Locate the cell with the specified text and output its [x, y] center coordinate. 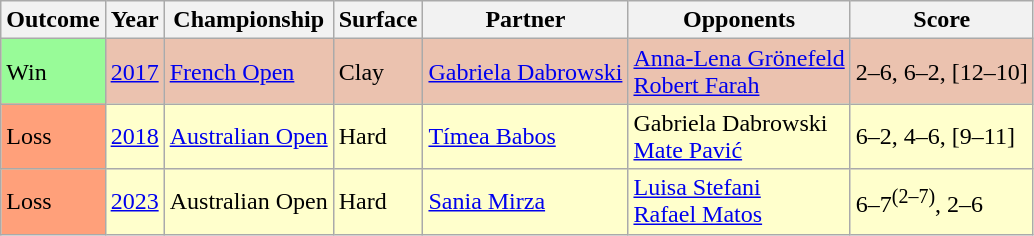
Sania Mirza [526, 202]
Surface [378, 20]
Outcome [53, 20]
Partner [526, 20]
Gabriela Dabrowski [526, 72]
6–7(2–7), 2–6 [942, 202]
2–6, 6–2, [12–10] [942, 72]
French Open [248, 72]
Tímea Babos [526, 136]
2023 [134, 202]
Championship [248, 20]
6–2, 4–6, [9–11] [942, 136]
Luisa Stefani Rafael Matos [739, 202]
Year [134, 20]
Opponents [739, 20]
Score [942, 20]
2017 [134, 72]
Win [53, 72]
Clay [378, 72]
2018 [134, 136]
Anna-Lena Grönefeld Robert Farah [739, 72]
Gabriela Dabrowski Mate Pavić [739, 136]
